Output the (x, y) coordinate of the center of the cell containing the given text.  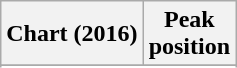
Chart (2016) (72, 34)
Peakposition (189, 34)
